For the text-containing cell, return its midpoint in [X, Y] coordinate format. 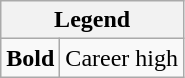
Career high [122, 58]
Bold [30, 58]
Legend [92, 20]
